Search for the cell housing the specified text and yield its (x, y) center coordinate. 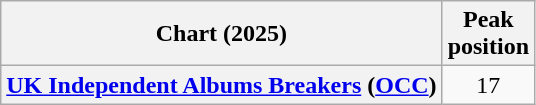
UK Independent Albums Breakers (OCC) (222, 85)
17 (488, 85)
Chart (2025) (222, 34)
Peakposition (488, 34)
